Search for the cell housing the specified text and yield its [x, y] center coordinate. 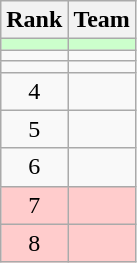
Team [102, 20]
6 [34, 167]
7 [34, 205]
5 [34, 129]
4 [34, 91]
Rank [34, 20]
8 [34, 243]
